Pinpoint the cell where the given text exists, returning its (x, y) midpoint coordinate. 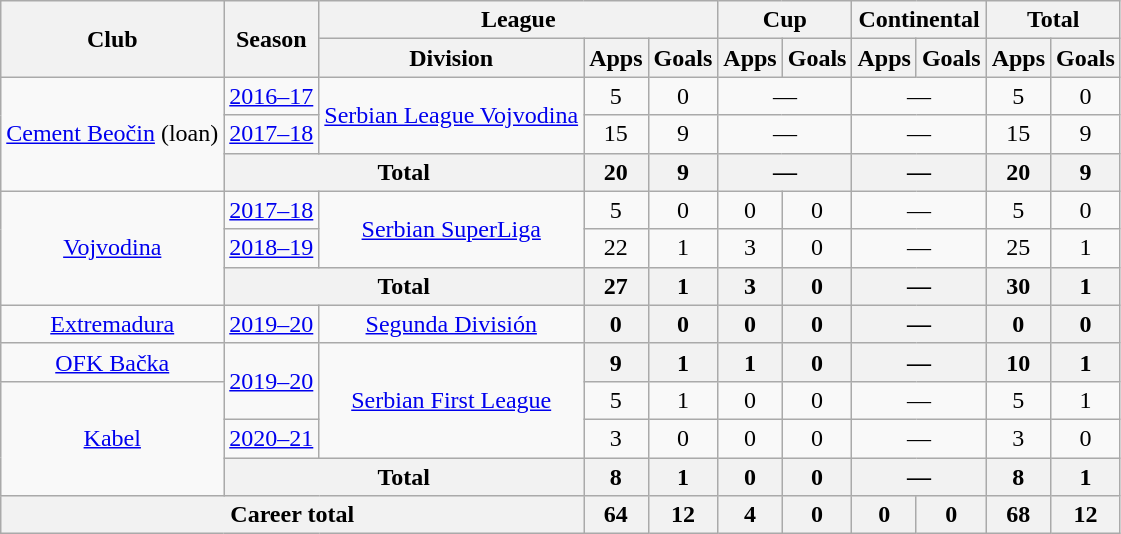
Extremadura (112, 324)
OFK Bačka (112, 362)
Serbian SuperLiga (452, 229)
Season (272, 39)
64 (616, 515)
68 (1018, 515)
Cement Beočin (loan) (112, 134)
2018–19 (272, 248)
27 (616, 286)
4 (750, 515)
Vojvodina (112, 248)
10 (1018, 362)
Segunda División (452, 324)
25 (1018, 248)
Division (452, 58)
Continental (919, 20)
2020–21 (272, 438)
30 (1018, 286)
Career total (292, 515)
Serbian League Vojvodina (452, 115)
League (518, 20)
Serbian First League (452, 400)
2016–17 (272, 96)
Cup (785, 20)
Club (112, 39)
22 (616, 248)
Kabel (112, 438)
